Scan for the cell matching the given text and deliver its (x, y) coordinate at center. 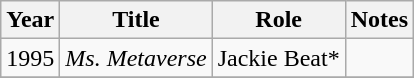
Jackie Beat* (278, 58)
Title (136, 20)
Notes (379, 20)
Role (278, 20)
Year (30, 20)
Ms. Metaverse (136, 58)
1995 (30, 58)
